From the cell containing the given text, extract its center point as (X, Y) coordinate. 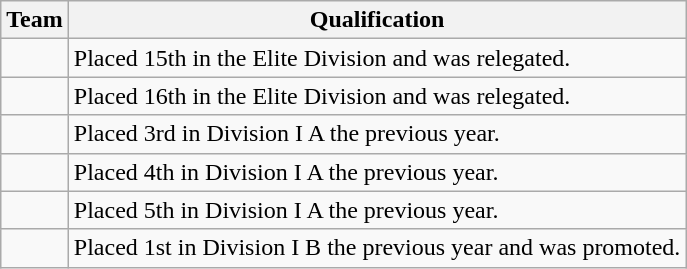
Qualification (377, 20)
Placed 4th in Division I A the previous year. (377, 172)
Placed 1st in Division I B the previous year and was promoted. (377, 248)
Placed 15th in the Elite Division and was relegated. (377, 58)
Placed 5th in Division I A the previous year. (377, 210)
Placed 16th in the Elite Division and was relegated. (377, 96)
Placed 3rd in Division I A the previous year. (377, 134)
Team (35, 20)
